Scan for the cell matching the given text and deliver its (X, Y) coordinate at center. 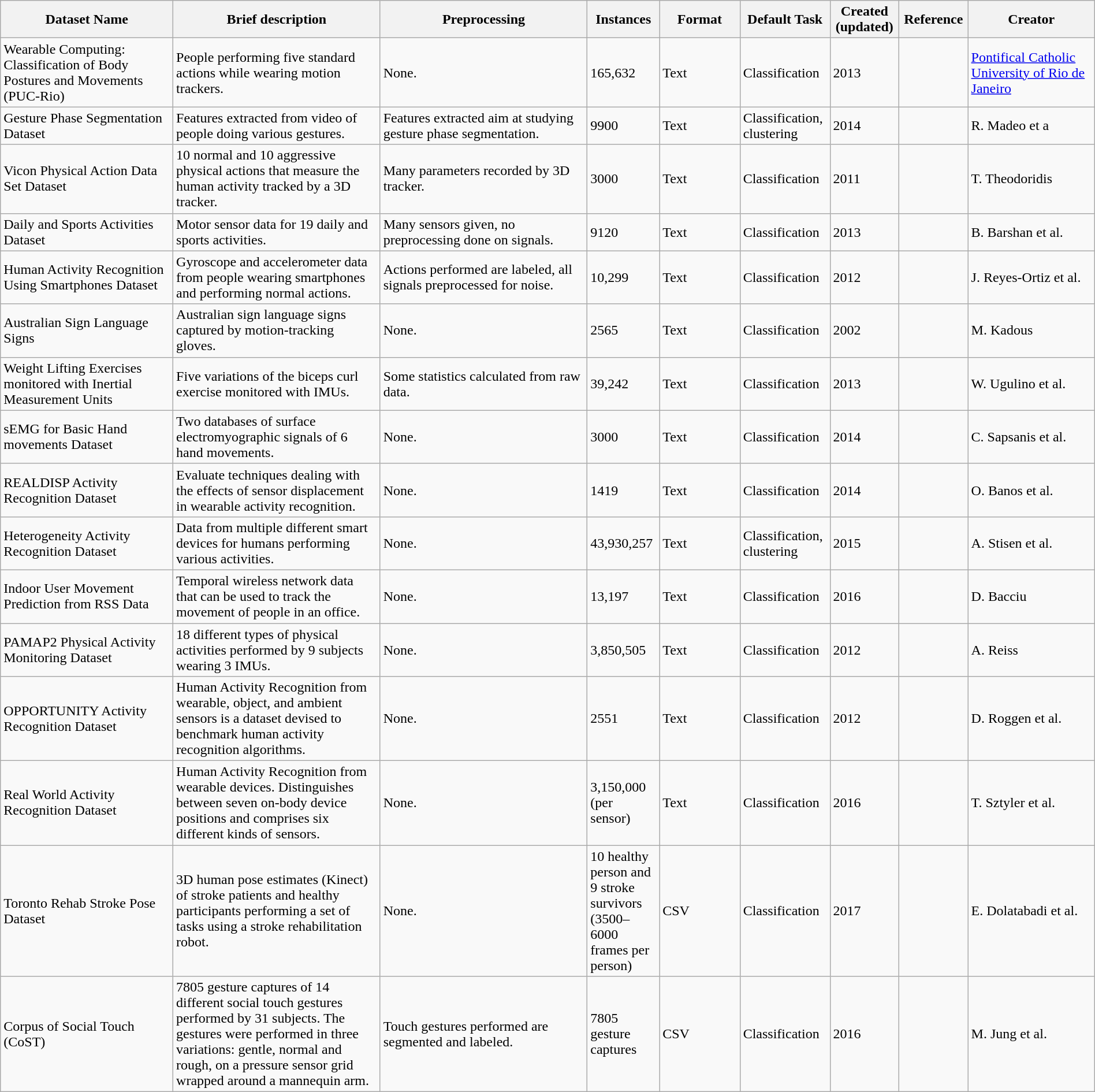
Human Activity Recognition Using Smartphones Dataset (87, 277)
O. Banos et al. (1031, 490)
Indoor User Movement Prediction from RSS Data (87, 596)
Toronto Rehab Stroke Pose Dataset (87, 911)
W. Ugulino et al. (1031, 384)
Brief description (277, 20)
Gyroscope and accelerometer data from people wearing smartphones and performing normal actions. (277, 277)
Format (700, 20)
Default Task (785, 20)
Created (updated) (865, 20)
3D human pose estimates (Kinect) of stroke patients and healthy participants performing a set of tasks using a stroke rehabilitation robot. (277, 911)
Data from multiple different smart devices for humans performing various activities. (277, 543)
Vicon Physical Action Data Set Dataset (87, 179)
13,197 (624, 596)
Human Activity Recognition from wearable devices. Distinguishes between seven on-body device positions and comprises six different kinds of sensors. (277, 803)
1419 (624, 490)
Motor sensor data for 19 daily and sports activities. (277, 232)
Heterogeneity Activity Recognition Dataset (87, 543)
18 different types of physical activities performed by 9 subjects wearing 3 IMUs. (277, 649)
Preprocessing (484, 20)
Real World Activity Recognition Dataset (87, 803)
9120 (624, 232)
Five variations of the biceps curl exercise monitored with IMUs. (277, 384)
M. Jung et al. (1031, 1034)
Features extracted aim at studying gesture phase segmentation. (484, 126)
Reference (934, 20)
9900 (624, 126)
Some statistics calculated from raw data. (484, 384)
Evaluate techniques dealing with the effects of sensor displacement in wearable activity recognition. (277, 490)
REALDISP Activity Recognition Dataset (87, 490)
Corpus of Social Touch (CoST) (87, 1034)
2551 (624, 719)
Many parameters recorded by 3D tracker. (484, 179)
Wearable Computing: Classification of Body Postures and Movements (PUC-Rio) (87, 73)
Instances (624, 20)
10 healthy person and 9 stroke survivors (3500–6000 frames per person) (624, 911)
Australian sign language signs captured by motion-tracking gloves. (277, 330)
2565 (624, 330)
D. Bacciu (1031, 596)
Creator (1031, 20)
C. Sapsanis et al. (1031, 437)
Gesture Phase Segmentation Dataset (87, 126)
M. Kadous (1031, 330)
Daily and Sports Activities Dataset (87, 232)
2017 (865, 911)
10 normal and 10 aggressive physical actions that measure the human activity tracked by a 3D tracker. (277, 179)
Actions performed are labeled, all signals preprocessed for noise. (484, 277)
Dataset Name (87, 20)
10,299 (624, 277)
Australian Sign Language Signs (87, 330)
People performing five standard actions while wearing motion trackers. (277, 73)
Human Activity Recognition from wearable, object, and ambient sensors is a dataset devised to benchmark human activity recognition algorithms. (277, 719)
Temporal wireless network data that can be used to track the movement of people in an office. (277, 596)
3,850,505 (624, 649)
T. Theodoridis (1031, 179)
Weight Lifting Exercises monitored with Inertial Measurement Units (87, 384)
T. Sztyler et al. (1031, 803)
2015 (865, 543)
Two databases of surface electromyographic signals of 6 hand movements. (277, 437)
A. Stisen et al. (1031, 543)
PAMAP2 Physical Activity Monitoring Dataset (87, 649)
E. Dolatabadi et al. (1031, 911)
3,150,000 (per sensor) (624, 803)
OPPORTUNITY Activity Recognition Dataset (87, 719)
7805 gesture captures (624, 1034)
B. Barshan et al. (1031, 232)
2011 (865, 179)
A. Reiss (1031, 649)
43,930,257 (624, 543)
D. Roggen et al. (1031, 719)
sEMG for Basic Hand movements Dataset (87, 437)
2002 (865, 330)
Touch gestures performed are segmented and labeled. (484, 1034)
165,632 (624, 73)
39,242 (624, 384)
Many sensors given, no preprocessing done on signals. (484, 232)
Pontifical Catholic University of Rio de Janeiro (1031, 73)
J. Reyes-Ortiz et al. (1031, 277)
Features extracted from video of people doing various gestures. (277, 126)
R. Madeo et a (1031, 126)
